Locate the cell with the specified text and output its [x, y] center coordinate. 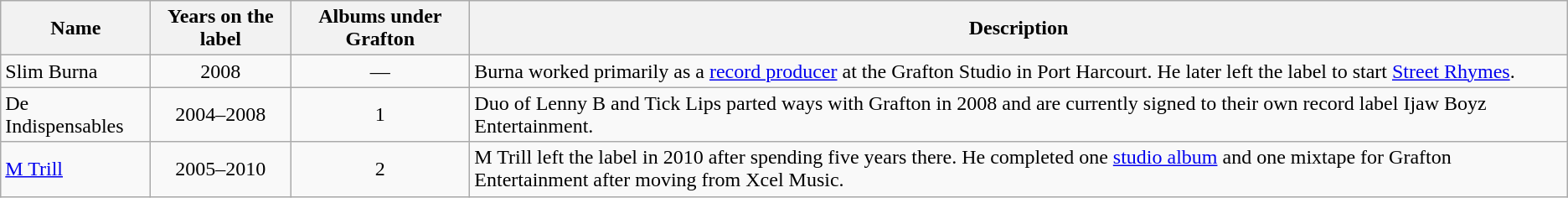
— [380, 71]
Description [1019, 29]
2 [380, 169]
De Indispensables [75, 114]
M Trill [75, 169]
Slim Burna [75, 71]
Name [75, 29]
Burna worked primarily as a record producer at the Grafton Studio in Port Harcourt. He later left the label to start Street Rhymes. [1019, 71]
2004–2008 [221, 114]
1 [380, 114]
2005–2010 [221, 169]
Duo of Lenny B and Tick Lips parted ways with Grafton in 2008 and are currently signed to their own record label Ijaw Boyz Entertainment. [1019, 114]
Years on the label [221, 29]
Albums under Grafton [380, 29]
2008 [221, 71]
